Provide the (X, Y) coordinate of the cell's center where the given text is located.  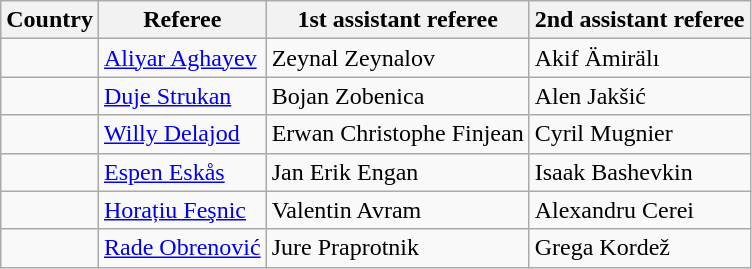
Referee (182, 20)
Horațiu Feşnic (182, 210)
Duje Strukan (182, 96)
Jan Erik Engan (398, 172)
Jure Praprotnik (398, 248)
Zeynal Zeynalov (398, 58)
Akif Ämirälı (640, 58)
Grega Kordež (640, 248)
Country (50, 20)
Aliyar Aghayev (182, 58)
Rade Obrenović (182, 248)
Espen Eskås (182, 172)
Bojan Zobenica (398, 96)
Isaak Bashevkin (640, 172)
Alexandru Cerei (640, 210)
Cyril Mugnier (640, 134)
Alen Jakšić (640, 96)
Willy Delajod (182, 134)
2nd assistant referee (640, 20)
1st assistant referee (398, 20)
Erwan Christophe Finjean (398, 134)
Valentin Avram (398, 210)
